Return the [x, y] coordinate for the center point of the cell that contains the specified text.  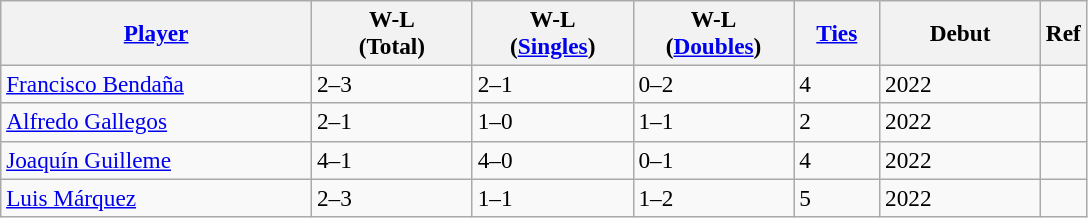
Francisco Bendaña [156, 84]
W-L(Total) [392, 32]
1–2 [714, 197]
W-L(Singles) [552, 32]
Ref [1063, 32]
2 [837, 122]
4–0 [552, 160]
0–2 [714, 84]
Debut [960, 32]
Player [156, 32]
4–1 [392, 160]
Alfredo Gallegos [156, 122]
Luis Márquez [156, 197]
W-L(Doubles) [714, 32]
0–1 [714, 160]
Joaquín Guilleme [156, 160]
1–0 [552, 122]
5 [837, 197]
Ties [837, 32]
